For the text-containing cell, return its midpoint in [x, y] coordinate format. 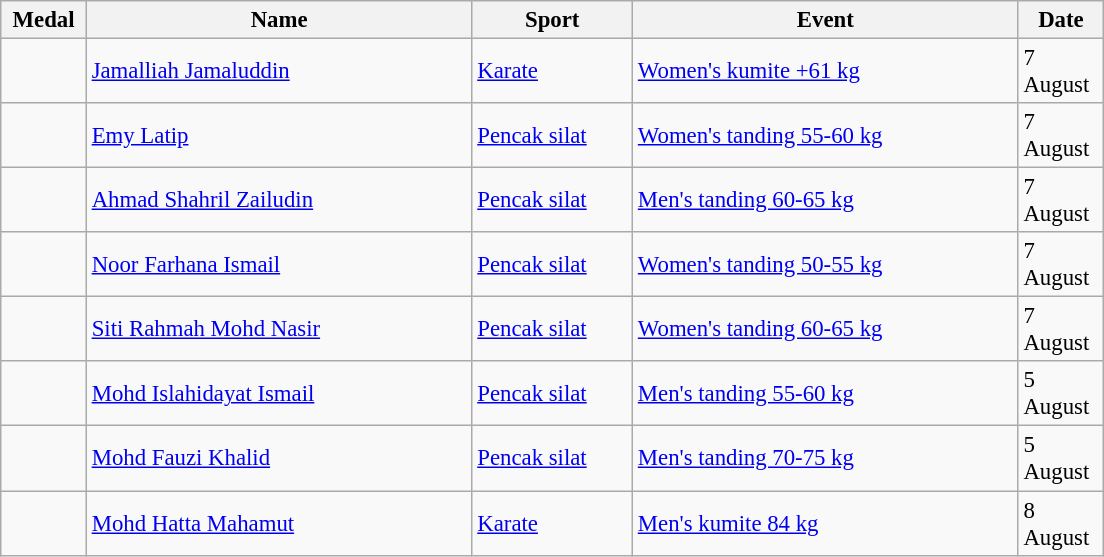
Sport [552, 20]
Emy Latip [279, 136]
Siti Rahmah Mohd Nasir [279, 330]
Mohd Islahidayat Ismail [279, 394]
Date [1061, 20]
Jamalliah Jamaluddin [279, 72]
Women's tanding 55-60 kg [826, 136]
Noor Farhana Ismail [279, 264]
Women's kumite +61 kg [826, 72]
Men's tanding 60-65 kg [826, 200]
Men's tanding 70-75 kg [826, 458]
Name [279, 20]
Men's tanding 55-60 kg [826, 394]
Mohd Hatta Mahamut [279, 524]
Men's kumite 84 kg [826, 524]
8 August [1061, 524]
Event [826, 20]
Ahmad Shahril Zailudin [279, 200]
Women's tanding 60-65 kg [826, 330]
Women's tanding 50-55 kg [826, 264]
Mohd Fauzi Khalid [279, 458]
Medal [44, 20]
